Return [x, y] of the center of cell containing provided text 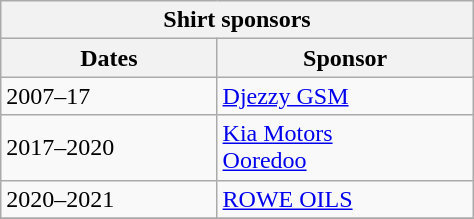
2020–2021 [109, 199]
Kia Motors Ooredoo [345, 148]
2007–17 [109, 96]
2017–2020 [109, 148]
Dates [109, 58]
ROWE OILS [345, 199]
Shirt sponsors [237, 20]
Sponsor [345, 58]
Djezzy GSM [345, 96]
